Provide the [x, y] coordinate of the cell's center where the given text is located.  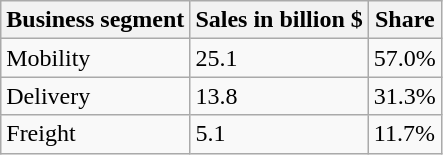
Mobility [96, 58]
Freight [96, 134]
Business segment [96, 20]
13.8 [279, 96]
Share [404, 20]
25.1 [279, 58]
5.1 [279, 134]
11.7% [404, 134]
Sales in billion $ [279, 20]
Delivery [96, 96]
31.3% [404, 96]
57.0% [404, 58]
